Capture the cell that displays the provided text and extract its [X, Y] central coordinate. 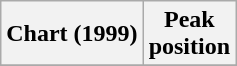
Peakposition [189, 34]
Chart (1999) [72, 34]
